Output the (x, y) coordinate of the center of the cell containing the given text.  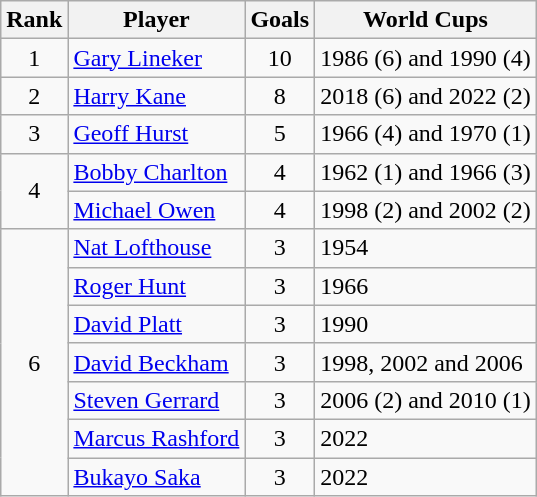
8 (280, 96)
2 (34, 96)
David Platt (156, 324)
1998 (2) and 2002 (2) (426, 210)
1 (34, 58)
Rank (34, 20)
1962 (1) and 1966 (3) (426, 172)
Roger Hunt (156, 286)
Steven Gerrard (156, 400)
Goals (280, 20)
Marcus Rashford (156, 438)
Player (156, 20)
Geoff Hurst (156, 134)
6 (34, 362)
Harry Kane (156, 96)
1998, 2002 and 2006 (426, 362)
2018 (6) and 2022 (2) (426, 96)
5 (280, 134)
2006 (2) and 2010 (1) (426, 400)
Bukayo Saka (156, 477)
Gary Lineker (156, 58)
1966 (426, 286)
1966 (4) and 1970 (1) (426, 134)
World Cups (426, 20)
1990 (426, 324)
Bobby Charlton (156, 172)
Nat Lofthouse (156, 248)
Michael Owen (156, 210)
1986 (6) and 1990 (4) (426, 58)
10 (280, 58)
David Beckham (156, 362)
1954 (426, 248)
